Detect which cell encompasses the target text, then output its (x, y) center coordinate. 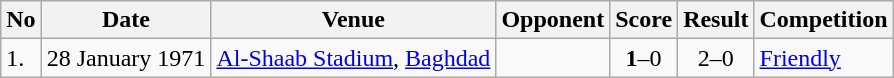
Date (126, 20)
No (21, 20)
Opponent (553, 20)
Al-Shaab Stadium, Baghdad (354, 58)
Result (716, 20)
Friendly (824, 58)
Score (644, 20)
Venue (354, 20)
2–0 (716, 58)
1. (21, 58)
28 January 1971 (126, 58)
1–0 (644, 58)
Competition (824, 20)
